Return the (X, Y) coordinate for the center point of the cell that contains the specified text.  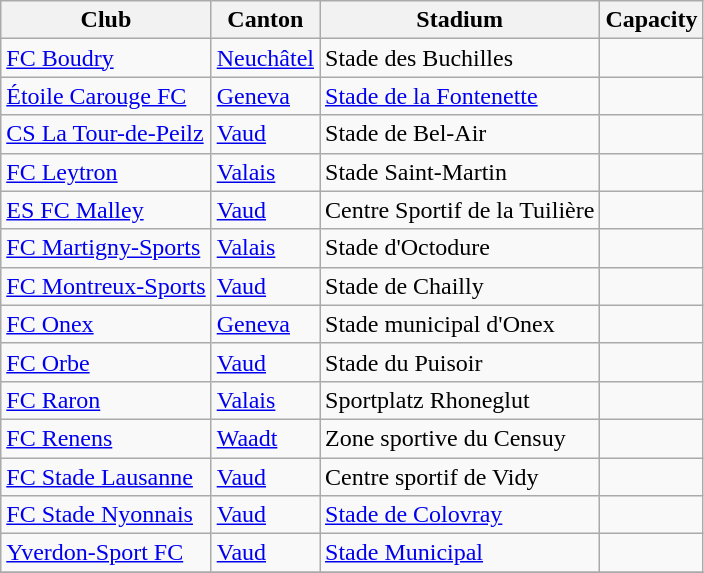
FC Orbe (106, 362)
FC Renens (106, 438)
Stade de Chailly (460, 286)
Centre sportif de Vidy (460, 477)
Neuchâtel (265, 58)
Stadium (460, 20)
Zone sportive du Censuy (460, 438)
FC Raron (106, 400)
ES FC Malley (106, 210)
Capacity (652, 20)
Centre Sportif de la Tuilière (460, 210)
Club (106, 20)
Yverdon-Sport FC (106, 553)
Stade de Bel-Air (460, 134)
FC Stade Lausanne (106, 477)
Stade de la Fontenette (460, 96)
FC Onex (106, 324)
Étoile Carouge FC (106, 96)
Stade des Buchilles (460, 58)
FC Leytron (106, 172)
FC Montreux-Sports (106, 286)
CS La Tour-de-Peilz (106, 134)
Stade Municipal (460, 553)
Stade municipal d'Onex (460, 324)
Stade de Colovray (460, 515)
FC Martigny-Sports (106, 248)
Stade Saint-Martin (460, 172)
FC Stade Nyonnais (106, 515)
FC Boudry (106, 58)
Stade d'Octodure (460, 248)
Sportplatz Rhoneglut (460, 400)
Canton (265, 20)
Stade du Puisoir (460, 362)
Waadt (265, 438)
